Return [x, y] of the center of cell containing provided text 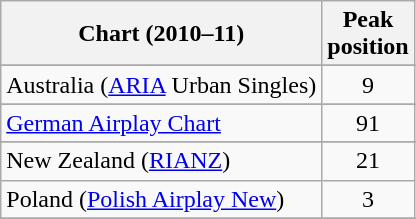
German Airplay Chart [162, 123]
3 [368, 199]
Peakposition [368, 34]
9 [368, 85]
Australia (ARIA Urban Singles) [162, 85]
Chart (2010–11) [162, 34]
New Zealand (RIANZ) [162, 161]
Poland (Polish Airplay New) [162, 199]
21 [368, 161]
91 [368, 123]
